Detect which cell encompasses the target text, then output its [x, y] center coordinate. 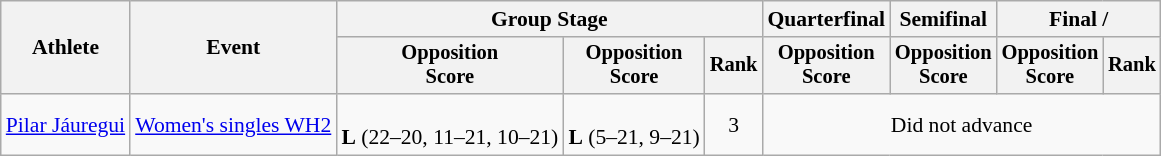
Event [233, 48]
Women's singles WH2 [233, 124]
3 [734, 124]
L (22–20, 11–21, 10–21) [450, 124]
Did not advance [961, 124]
Semifinal [944, 19]
Athlete [66, 48]
Group Stage [549, 19]
Pilar Jáuregui [66, 124]
Quarterfinal [826, 19]
L (5–21, 9–21) [634, 124]
Final / [1079, 19]
